Provide the (x, y) coordinate of the cell's center where the given text is located.  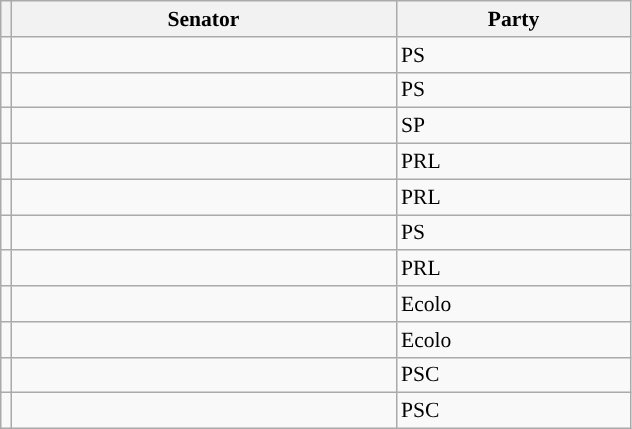
Party (514, 19)
Senator (204, 19)
SP (514, 126)
